Return the (x, y) coordinate for the center point of the cell that contains the specified text.  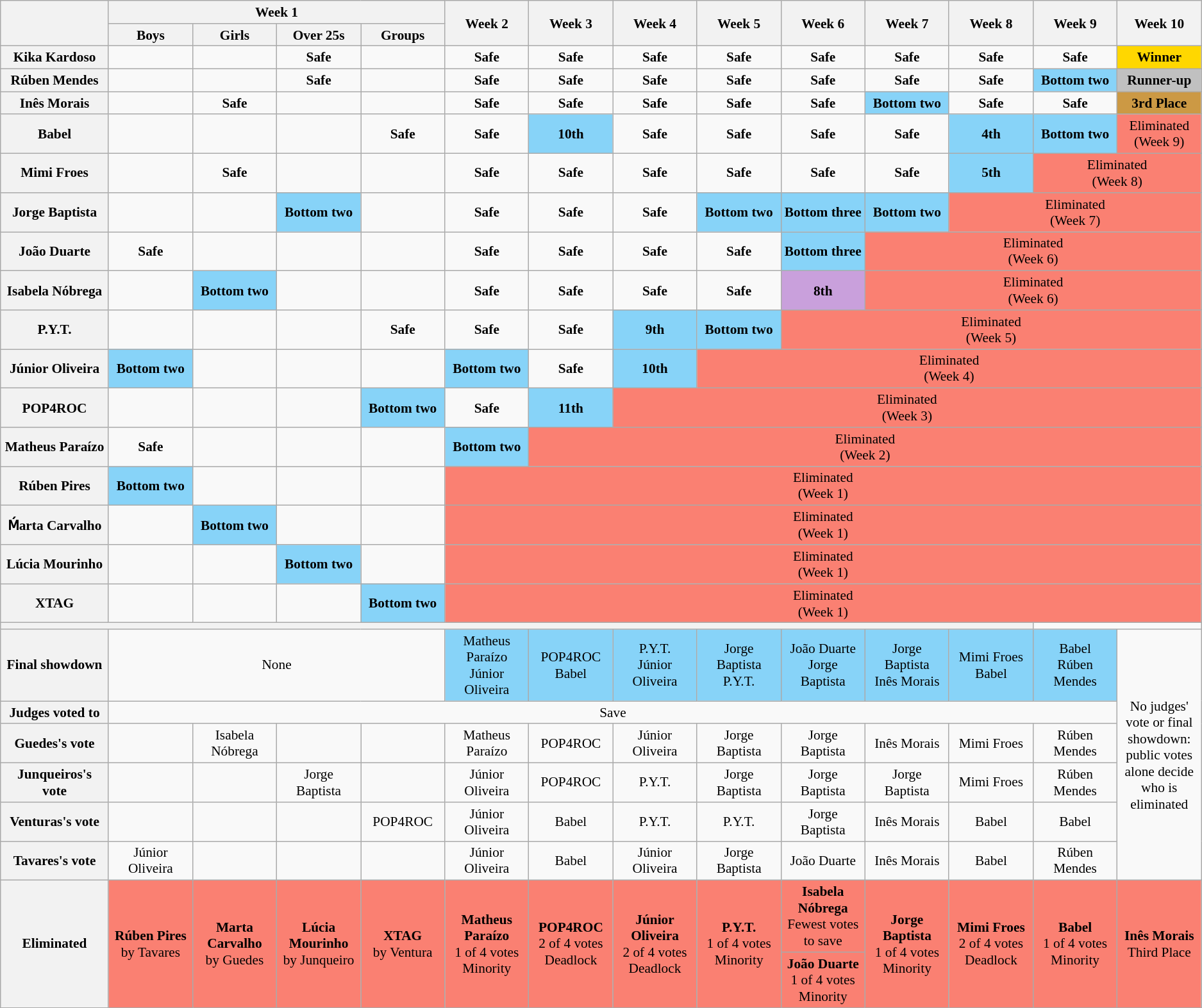
Lúcia Mourinhoby Junqueiro (319, 945)
9th (655, 329)
Boys (150, 35)
Eliminated(Week 3) (907, 408)
Lúcia Mourinho (55, 564)
Week 7 (906, 23)
Mimi FroesBabel (991, 665)
4th (991, 135)
Week 1 (276, 12)
Eliminated(Week 5) (991, 329)
Week 5 (739, 23)
XTAGby Ventura (403, 945)
Week 6 (823, 23)
Jorge BaptistaInês Morais (906, 665)
Week 8 (991, 23)
Over 25s (319, 35)
Junqueiros's vote (55, 783)
Final showdown (55, 665)
João Duarte1 of 4 votesMinority (823, 980)
No judges' vote or final showdown: public votes alone decide who is eliminated (1159, 755)
Eliminated(Week 8) (1117, 173)
Kika Kardoso (55, 58)
Week 4 (655, 23)
Eliminated(Week 4) (949, 369)
Mimi Froes2 of 4 votesDeadlock (991, 945)
Babel1 of 4 votesMinority (1076, 945)
Save (613, 713)
5th (991, 173)
Jorge Baptista1 of 4 votesMinority (906, 945)
Tavares's vote (55, 861)
Rúben Pires (55, 486)
8th (823, 291)
Eliminated (55, 945)
Matheus Paraízo1 of 4 votesMinority (487, 945)
Week 3 (571, 23)
Week 10 (1159, 23)
Girls (235, 35)
Winner (1159, 58)
Week 9 (1076, 23)
Inês MoraisThird Place (1159, 945)
BabelRúben Mendes (1076, 665)
Groups (403, 35)
P.Y.T.Júnior Oliveira (655, 665)
Runner-up (1159, 81)
Eliminated(Week 7) (1074, 213)
XTAG (55, 604)
Rúben Piresby Tavares (150, 945)
Guedes's vote (55, 743)
POP4ROCBabel (571, 665)
Week 2 (487, 23)
Eliminated(Week 9) (1159, 135)
None (276, 665)
3rd Place (1159, 103)
Marta Carvalhoby Guedes (235, 945)
Isabela NóbregaFewest votesto save (823, 916)
Venturas's vote (55, 822)
Matheus ParaízoJúnior Oliveira (487, 665)
Júnior Oliveira2 of 4 votesDeadlock (655, 945)
Eliminated(Week 2) (865, 447)
Jorge BaptistaP.Y.T. (739, 665)
Ḿarta Carvalho (55, 525)
João DuarteJorge Baptista (823, 665)
11th (571, 408)
POP4ROC2 of 4 votesDeadlock (571, 945)
P.Y.T.1 of 4 votesMinority (739, 945)
Judges voted to (55, 713)
